Detect which cell encompasses the target text, then output its [X, Y] center coordinate. 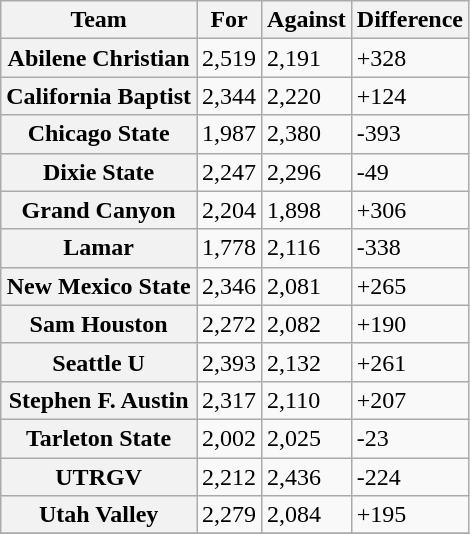
2,272 [228, 324]
For [228, 20]
1,778 [228, 248]
-49 [410, 172]
Grand Canyon [99, 210]
2,296 [307, 172]
2,002 [228, 438]
+306 [410, 210]
-224 [410, 477]
+265 [410, 286]
1,987 [228, 134]
1,898 [307, 210]
2,082 [307, 324]
Difference [410, 20]
New Mexico State [99, 286]
2,084 [307, 515]
+190 [410, 324]
2,317 [228, 400]
2,110 [307, 400]
Against [307, 20]
2,116 [307, 248]
2,393 [228, 362]
2,220 [307, 96]
Tarleton State [99, 438]
-338 [410, 248]
2,191 [307, 58]
UTRGV [99, 477]
2,247 [228, 172]
-23 [410, 438]
-393 [410, 134]
2,081 [307, 286]
2,025 [307, 438]
+124 [410, 96]
Utah Valley [99, 515]
2,519 [228, 58]
2,436 [307, 477]
Team [99, 20]
Lamar [99, 248]
+207 [410, 400]
2,204 [228, 210]
2,279 [228, 515]
Sam Houston [99, 324]
+261 [410, 362]
Abilene Christian [99, 58]
2,380 [307, 134]
Stephen F. Austin [99, 400]
2,344 [228, 96]
+195 [410, 515]
Chicago State [99, 134]
2,346 [228, 286]
+328 [410, 58]
2,212 [228, 477]
California Baptist [99, 96]
2,132 [307, 362]
Dixie State [99, 172]
Seattle U [99, 362]
